Provide the [x, y] coordinate of the cell's center where the given text is located.  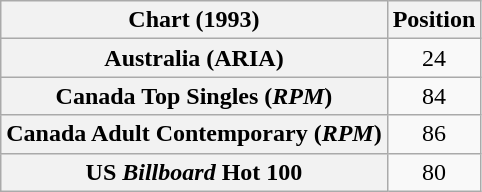
US Billboard Hot 100 [194, 172]
Position [434, 20]
84 [434, 96]
80 [434, 172]
Canada Adult Contemporary (RPM) [194, 134]
Chart (1993) [194, 20]
24 [434, 58]
Canada Top Singles (RPM) [194, 96]
86 [434, 134]
Australia (ARIA) [194, 58]
